Locate the cell with the specified text and output its (x, y) center coordinate. 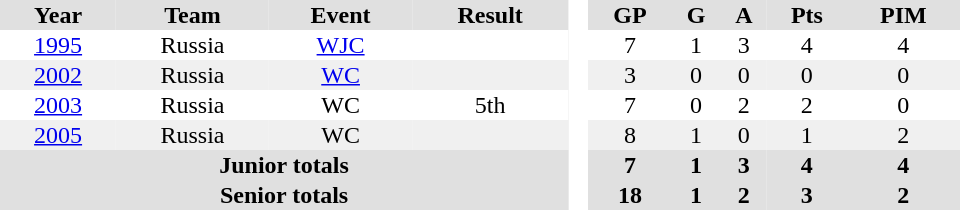
PIM (904, 15)
Year (58, 15)
Event (341, 15)
18 (630, 195)
Result (490, 15)
Senior totals (284, 195)
Junior totals (284, 165)
WJC (341, 45)
1995 (58, 45)
Team (192, 15)
2002 (58, 75)
Pts (807, 15)
2005 (58, 135)
2003 (58, 105)
8 (630, 135)
GP (630, 15)
G (696, 15)
A (744, 15)
5th (490, 105)
